Search for the cell housing the specified text and yield its (x, y) center coordinate. 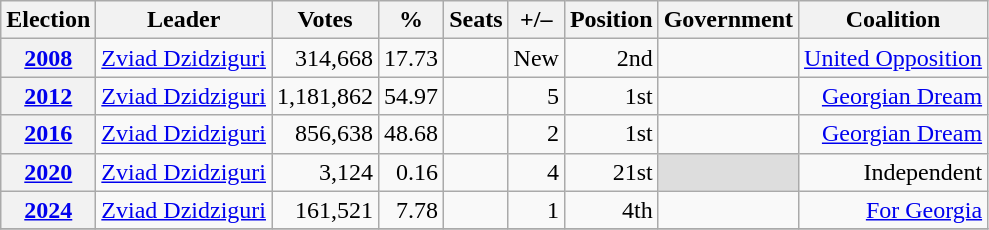
Seats (476, 20)
4th (611, 210)
161,521 (326, 210)
2024 (48, 210)
2008 (48, 58)
2nd (611, 58)
Government (728, 20)
Coalition (894, 20)
1 (536, 210)
2012 (48, 96)
For Georgia (894, 210)
7.78 (412, 210)
48.68 (412, 134)
2020 (48, 172)
Leader (184, 20)
Votes (326, 20)
2016 (48, 134)
21st (611, 172)
Independent (894, 172)
% (412, 20)
Position (611, 20)
+/– (536, 20)
0.16 (412, 172)
314,668 (326, 58)
2 (536, 134)
New (536, 58)
5 (536, 96)
Election (48, 20)
United Opposition (894, 58)
54.97 (412, 96)
1,181,862 (326, 96)
856,638 (326, 134)
3,124 (326, 172)
4 (536, 172)
17.73 (412, 58)
